For the text-containing cell, return its midpoint in [x, y] coordinate format. 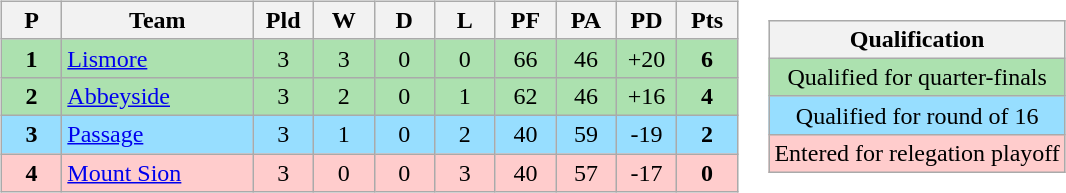
57 [586, 173]
Qualification [918, 39]
Qualified for round of 16 [918, 115]
PF [526, 20]
-17 [646, 173]
Pld [284, 20]
Abbeyside [158, 96]
P [32, 20]
Team [158, 20]
Lismore [158, 58]
Mount Sion [158, 173]
Pts [708, 20]
+16 [646, 96]
-19 [646, 134]
62 [526, 96]
59 [586, 134]
W [344, 20]
6 [708, 58]
D [404, 20]
L [466, 20]
PD [646, 20]
Passage [158, 134]
+20 [646, 58]
Qualified for quarter-finals [918, 77]
Entered for relegation playoff [918, 153]
66 [526, 58]
PA [586, 20]
